Output the (X, Y) coordinate of the center of the cell containing the given text.  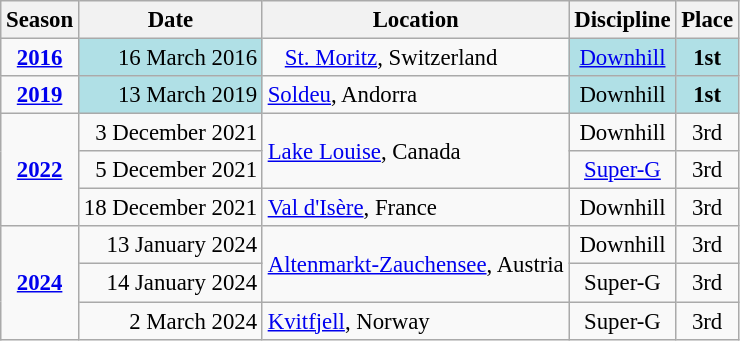
Val d'Isère, France (416, 208)
5 December 2021 (170, 170)
18 December 2021 (170, 208)
16 March 2016 (170, 58)
Season (40, 20)
Place (707, 20)
2016 (40, 58)
Discipline (622, 20)
Kvitfjell, Norway (416, 321)
Date (170, 20)
St. Moritz, Switzerland (416, 58)
14 January 2024 (170, 283)
Soldeu, Andorra (416, 95)
Lake Louise, Canada (416, 152)
Location (416, 20)
2022 (40, 170)
2 March 2024 (170, 321)
13 January 2024 (170, 245)
2024 (40, 282)
3 December 2021 (170, 133)
Altenmarkt-Zauchensee, Austria (416, 264)
13 March 2019 (170, 95)
2019 (40, 95)
